From the cell containing the given text, extract its center point as [X, Y] coordinate. 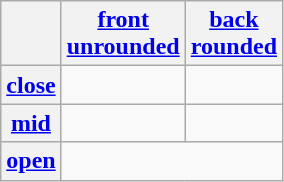
mid [31, 123]
backrounded [234, 34]
open [31, 161]
close [31, 85]
frontunrounded [123, 34]
